Determine the [X, Y] coordinate at the center of the cell enclosing the given text.  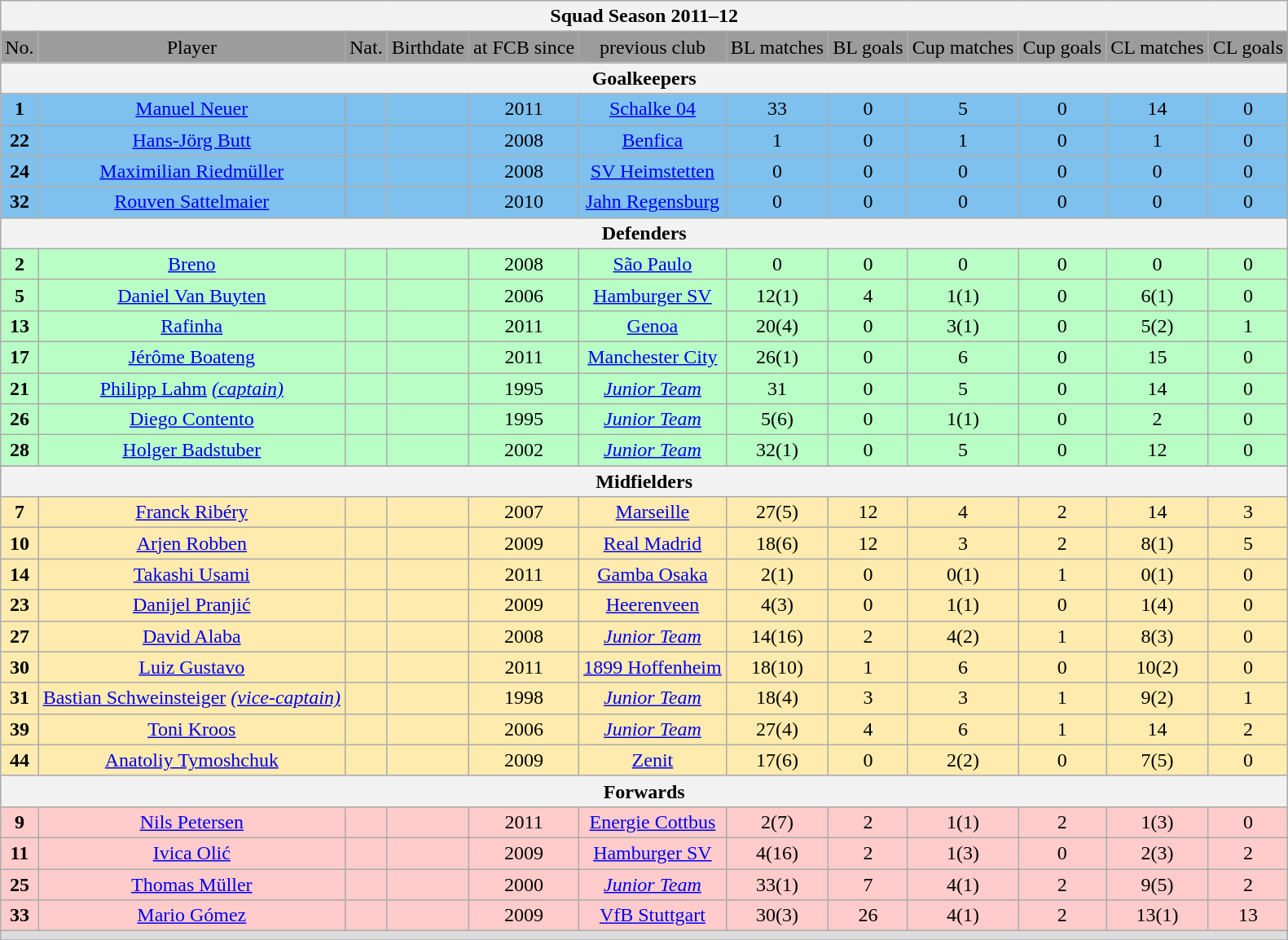
Takashi Usami [191, 574]
2(2) [963, 760]
Manuel Neuer [191, 109]
28 [20, 450]
Maximilian Riedmüller [191, 171]
1998 [525, 698]
4(16) [777, 853]
CL matches [1157, 47]
SV Heimstetten [653, 171]
Genoa [653, 326]
Franck Ribéry [191, 512]
Benfica [653, 140]
18(10) [777, 667]
Energie Cottbus [653, 822]
10 [20, 543]
Forwards [644, 791]
Danijel Pranjić [191, 605]
David Alaba [191, 636]
Nat. [366, 47]
Mario Gómez [191, 916]
Player [191, 47]
Rafinha [191, 326]
17(6) [777, 760]
BL matches [777, 47]
2(1) [777, 574]
14(16) [777, 636]
VfB Stuttgart [653, 916]
7(5) [1157, 760]
33(1) [777, 884]
26(1) [777, 357]
Gamba Osaka [653, 574]
Holger Badstuber [191, 450]
São Paulo [653, 264]
21 [20, 389]
Philipp Lahm (captain) [191, 389]
BL goals [868, 47]
44 [20, 760]
2010 [525, 202]
24 [20, 171]
Schalke 04 [653, 109]
Ivica Olić [191, 853]
Birthdate [428, 47]
Anatoliy Tymoshchuk [191, 760]
2002 [525, 450]
Jérôme Boateng [191, 357]
Nils Petersen [191, 822]
32 [20, 202]
27(5) [777, 512]
1(4) [1157, 605]
Squad Season 2011–12 [644, 16]
4(3) [777, 605]
Toni Kroos [191, 729]
5(2) [1157, 326]
Thomas Müller [191, 884]
Breno [191, 264]
2007 [525, 512]
Diego Contento [191, 419]
4(2) [963, 636]
23 [20, 605]
27(4) [777, 729]
8(1) [1157, 543]
Jahn Regensburg [653, 202]
22 [20, 140]
27 [20, 636]
2(7) [777, 822]
Bastian Schweinsteiger (vice-captain) [191, 698]
9 [20, 822]
18(4) [777, 698]
8(3) [1157, 636]
Hans-Jörg Butt [191, 140]
Arjen Robben [191, 543]
2(3) [1157, 853]
previous club [653, 47]
6(1) [1157, 295]
Goalkeepers [644, 78]
2000 [525, 884]
25 [20, 884]
17 [20, 357]
5(6) [777, 419]
Zenit [653, 760]
Defenders [644, 233]
Midfielders [644, 481]
Marseille [653, 512]
15 [1157, 357]
9(2) [1157, 698]
20(4) [777, 326]
Cup matches [963, 47]
30(3) [777, 916]
39 [20, 729]
32(1) [777, 450]
CL goals [1248, 47]
10(2) [1157, 667]
12(1) [777, 295]
No. [20, 47]
13(1) [1157, 916]
Luiz Gustavo [191, 667]
at FCB since [525, 47]
11 [20, 853]
Manchester City [653, 357]
9(5) [1157, 884]
30 [20, 667]
Rouven Sattelmaier [191, 202]
1899 Hoffenheim [653, 667]
18(6) [777, 543]
Real Madrid [653, 543]
3(1) [963, 326]
Daniel Van Buyten [191, 295]
Heerenveen [653, 605]
Cup goals [1062, 47]
